Locate the cell with the specified text and output its [X, Y] center coordinate. 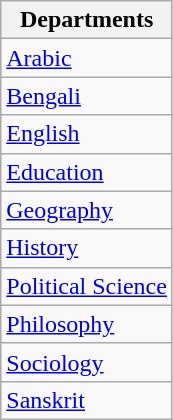
Bengali [87, 96]
Philosophy [87, 324]
Departments [87, 20]
Arabic [87, 58]
Geography [87, 210]
English [87, 134]
History [87, 248]
Political Science [87, 286]
Sociology [87, 362]
Education [87, 172]
Sanskrit [87, 400]
